Search for the cell housing the specified text and yield its [x, y] center coordinate. 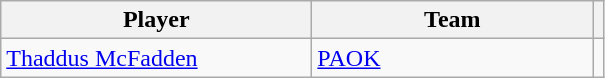
Player [156, 20]
Thaddus McFadden [156, 58]
Team [452, 20]
PAOK [452, 58]
